Find where the given text appears and provide that cell's center as [x, y] coordinate. 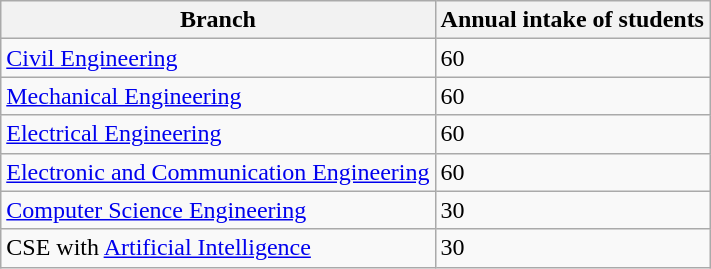
Annual intake of students [572, 20]
Branch [218, 20]
Civil Engineering [218, 58]
Electrical Engineering [218, 134]
Mechanical Engineering [218, 96]
Electronic and Communication Engineering [218, 172]
CSE with Artificial Intelligence [218, 248]
Computer Science Engineering [218, 210]
